Output the (x, y) coordinate of the center of the cell containing the given text.  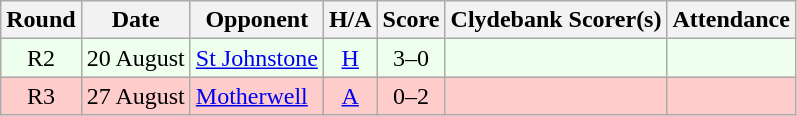
H (350, 58)
27 August (136, 96)
R3 (41, 96)
A (350, 96)
20 August (136, 58)
H/A (350, 20)
Date (136, 20)
Clydebank Scorer(s) (556, 20)
Attendance (731, 20)
Opponent (256, 20)
St Johnstone (256, 58)
R2 (41, 58)
Score (411, 20)
0–2 (411, 96)
3–0 (411, 58)
Motherwell (256, 96)
Round (41, 20)
